Detect which cell encompasses the target text, then output its (x, y) center coordinate. 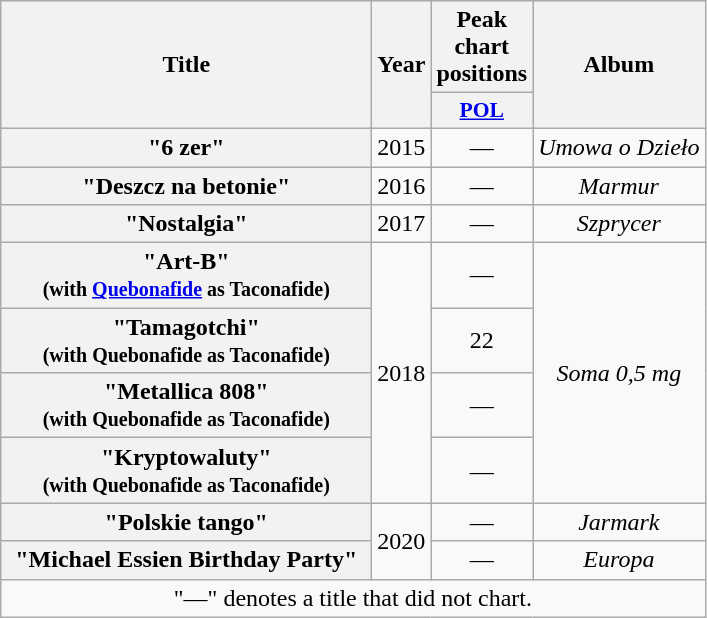
Year (402, 65)
2020 (402, 541)
Album (619, 65)
"Nostalgia" (186, 224)
Europa (619, 560)
"Art-B"(with Quebonafide as Taconafide) (186, 276)
"Tamagotchi"(with Quebonafide as Taconafide) (186, 340)
"—" denotes a title that did not chart. (353, 598)
Title (186, 65)
Peak chart positions (482, 47)
"Metallica 808"(with Quebonafide as Taconafide) (186, 406)
2018 (402, 373)
Jarmark (619, 522)
Marmur (619, 185)
22 (482, 340)
"6 zer" (186, 147)
2016 (402, 185)
"Kryptowaluty"(with Quebonafide as Taconafide) (186, 470)
Soma 0,5 mg (619, 373)
"Deszcz na betonie" (186, 185)
Szprycer (619, 224)
2015 (402, 147)
"Michael Essien Birthday Party" (186, 560)
Umowa o Dzieło (619, 147)
"Polskie tango" (186, 522)
POL (482, 111)
2017 (402, 224)
